Find where the given text appears and provide that cell's center as [X, Y] coordinate. 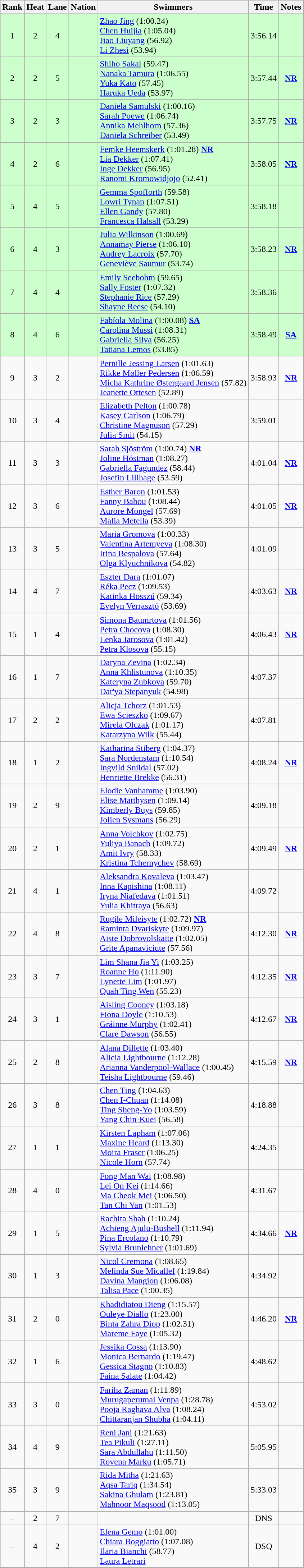
26 [12, 1104]
Anna Volchkov (1:02.75)Yuliya Banach (1:09.72)Amit Ivry (58.33)Kristina Tchernychev (58.69) [173, 848]
4:34.66 [264, 1233]
Emily Seebohm (59.65)Sally Foster (1:07.32)Stephanie Rice (57.29)Shayne Reese (54.10) [173, 292]
DSQ [264, 1546]
28 [12, 1191]
Heat [35, 7]
Rida Mitha (1:21.63)Aqsa Tariq (1:34.54)Sakina Ghulam (1:23.81)Mahnoor Maqsood (1:13.05) [173, 1490]
Fabíola Molina (1:00.08) SACarolina Mussi (1:08.31)Gabriella Silva (56.25)Tatiana Lemos (53.85) [173, 335]
Fong Man Wai (1:08.98)Lei On Kei (1:14.66)Ma Cheok Mei (1:06.50)Tan Chi Yan (1:01.53) [173, 1191]
18 [12, 762]
Elena Gemo (1:01.00)Chiara Boggiatto (1:07.08)Ilaria Bianchi (58.77)Laura Letrari [173, 1546]
15 [12, 635]
4:53.02 [264, 1404]
12 [12, 506]
22 [12, 933]
Lane [58, 7]
Gemma Spofforth (59.58)Lowri Tynan (1:07.51)Ellen Gandy (57.80)Francesca Halsall (53.29) [173, 206]
SA [291, 335]
3:57.75 [264, 121]
19 [12, 806]
4:12.67 [264, 1019]
3:58.18 [264, 206]
10 [12, 420]
3:58.05 [264, 164]
Daniela Samulski (1:00.16)Sarah Poewe (1:06.74)Annika Mehlhorn (57.36)Daniela Schreiber (53.49) [173, 121]
5:05.95 [264, 1447]
Time [264, 7]
31 [12, 1319]
30 [12, 1276]
Simona Baumrtova (1:01.56)Petra Chocova (1:08.30)Lenka Jarosova (1:01.42)Petra Klosova (55.15) [173, 635]
3:58.49 [264, 335]
Rugile Mileisyte (1:02.72) NRRaminta Dvariskyte (1:09.97)Aiste Dobrovolskaite (1:02.05)Grite Apanaviciute (57.56) [173, 933]
Eszter Dara (1:01.07)Réka Pecz (1:09.53)Katinka Hosszú (59.34)Evelyn Verrasztó (53.69) [173, 591]
4:09.49 [264, 848]
Sarah Sjöström (1:00.74) NRJoline Höstman (1:08.27)Gabriella Fagundez (58.44)Josefin Lillhage (53.59) [173, 463]
32 [12, 1362]
Jessika Cossa (1:13.90)Monica Bernardo (1:19.47)Gessica Stagno (1:10.83)Faina Salate (1:04.42) [173, 1362]
Alana Dillette (1:03.40)Alicia Lightbourne (1:12.28)Arianna Vanderpool-Wallace (1:00.45)Teisha Lightbourne (59.46) [173, 1062]
4:18.88 [264, 1104]
4:15.59 [264, 1062]
3:58.36 [264, 292]
Rachita Shah (1:10.24)Achieng Ajulu-Bushell (1:11.94)Pina Ercolano (1:10.79)Sylvia Brunlehner (1:01.69) [173, 1233]
Kirsten Lapham (1:07.06)Maxine Heard (1:13.30)Moira Fraser (1:06.25)Nicole Horn (57.74) [173, 1148]
33 [12, 1404]
21 [12, 891]
Notes [291, 7]
4:24.35 [264, 1148]
4:31.67 [264, 1191]
34 [12, 1447]
Daryna Zevina (1:02.34)Anna Khlistunova (1:10.35)Kateryna Zubkova (59.70)Dar'ya Stepanyuk (54.98) [173, 677]
DNS [264, 1518]
4:12.30 [264, 933]
Katharina Stiberg (1:04.37) Sara Nordenstam (1:10.54)Ingvild Snildal (57.02)Henriette Brekke (56.31) [173, 762]
11 [12, 463]
4:03.63 [264, 591]
Aisling Cooney (1:03.18)Fiona Doyle (1:10.53)Gráinne Murphy (1:02.41)Clare Dawson (56.55) [173, 1019]
Alicja Tchorz (1:01.53)Ewa Scieszko (1:09.67)Mirela Olczak (1:01.17)Katarzyna Wilk (55.44) [173, 720]
3:56.14 [264, 35]
4:01.05 [264, 506]
Nicol Cremona (1:08.65)Melinda Sue Micallef (1:19.84)Davina Mangion (1:06.08)Talisa Pace (1:00.35) [173, 1276]
Swimmers [173, 7]
4:07.37 [264, 677]
Julia Wilkinson (1:00.69)Annamay Pierse (1:06.10)Audrey Lacroix (57.70)Geneviève Saumur (53.74) [173, 249]
4:08.24 [264, 762]
4:34.92 [264, 1276]
3:57.44 [264, 78]
25 [12, 1062]
4:48.62 [264, 1362]
4:06.43 [264, 635]
Fariha Zaman (1:11.89)Murugaperumal Venpa (1:28.78)Pooja Raghava Alva (1:08.24)Chittaranjan Shubha (1:04.11) [173, 1404]
Lim Shana Jia Yi (1:03.25)Roanne Ho (1:11.90)Lynette Lim (1:01.97)Quah Ting Wen (55.23) [173, 977]
3:58.23 [264, 249]
Femke Heemskerk (1:01.28) NRLia Dekker (1:07.41)Inge Dekker (56.95)Ranomi Kromowidjojo (52.41) [173, 164]
4:09.72 [264, 891]
20 [12, 848]
4:01.09 [264, 549]
Maria Gromova (1:00.33)Valentina Artemyeva (1:08.30)Irina Bespalova (57.64)Olga Klyuchnikova (54.82) [173, 549]
35 [12, 1490]
Chen Ting (1:04.63)Chen I-Chuan (1:14.08)Ting Sheng-Yo (1:03.59)Yang Chin-Kuei (56.58) [173, 1104]
4:46.20 [264, 1319]
24 [12, 1019]
27 [12, 1148]
13 [12, 549]
Elizabeth Pelton (1:00.78)Kasey Carlson (1:06.79)Christine Magnuson (57.29)Julia Smit (54.15) [173, 420]
17 [12, 720]
Rank [12, 7]
Elodie Vanhamme (1:03.90)Elise Matthysen (1:09.14)Kimberly Buys (59.85)Jolien Sysmans (56.29) [173, 806]
Shiho Sakai (59.47)Nanaka Tamura (1:06.55)Yuka Kato (57.45)Haruka Ueda (53.97) [173, 78]
Esther Baron (1:01.53) Fanny Babou (1:08.44)Aurore Mongel (57.69)Malia Metella (53.39) [173, 506]
4:01.04 [264, 463]
29 [12, 1233]
Aleksandra Kovaleva (1:03.47)Inna Kapishina (1:08.11)Iryna Niafedava (1:01.51)Yulia Khitraya (56.63) [173, 891]
16 [12, 677]
Pernille Jessing Larsen (1:01.63)Rikke Møller Pedersen (1:06.59)Micha Kathrine Østergaard Jensen (57.82)Jeanette Ottesen (52.89) [173, 377]
3:58.93 [264, 377]
Khadidiatou Dieng (1:15.57)Ouleye Diallo (1:23.00)Binta Zahra Diop (1:02.31)Mareme Faye (1:05.32) [173, 1319]
14 [12, 591]
23 [12, 977]
4:07.81 [264, 720]
Zhao Jing (1:00.24)Chen Huijia (1:05.04)Jiao Liuyang (56.92)Li Zhesi (53.94) [173, 35]
3:59.01 [264, 420]
Reni Jani (1:21.63)Tea Pikuli (1:27.11)Sara Abdullahu (1:11.50)Rovena Marku (1:05.71) [173, 1447]
4:09.18 [264, 806]
Nation [83, 7]
5:33.03 [264, 1490]
4:12.35 [264, 977]
